Scan for the cell matching the given text and deliver its (X, Y) coordinate at center. 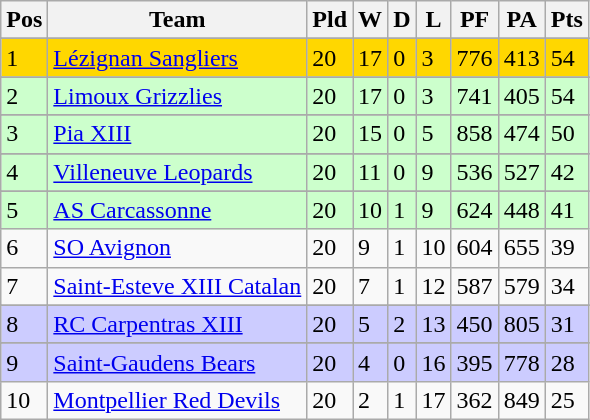
Lézignan Sangliers (178, 58)
L (434, 20)
858 (474, 134)
25 (566, 400)
474 (522, 134)
13 (434, 324)
Villeneuve Leopards (178, 172)
778 (522, 362)
Limoux Grizzlies (178, 96)
Team (178, 20)
Saint-Gaudens Bears (178, 362)
624 (474, 210)
42 (566, 172)
28 (566, 362)
362 (474, 400)
587 (474, 286)
W (370, 20)
6 (24, 248)
Pia XIII (178, 134)
450 (474, 324)
D (402, 20)
536 (474, 172)
8 (24, 324)
579 (522, 286)
776 (474, 58)
448 (522, 210)
SO Avignon (178, 248)
AS Carcassonne (178, 210)
PA (522, 20)
395 (474, 362)
50 (566, 134)
741 (474, 96)
12 (434, 286)
34 (566, 286)
RC Carpentras XIII (178, 324)
31 (566, 324)
Pos (24, 20)
413 (522, 58)
849 (522, 400)
PF (474, 20)
604 (474, 248)
527 (522, 172)
41 (566, 210)
11 (370, 172)
Pld (330, 20)
16 (434, 362)
15 (370, 134)
Pts (566, 20)
39 (566, 248)
805 (522, 324)
Saint-Esteve XIII Catalan (178, 286)
655 (522, 248)
405 (522, 96)
Montpellier Red Devils (178, 400)
